Return the [x, y] coordinate for the center point of the cell that contains the specified text.  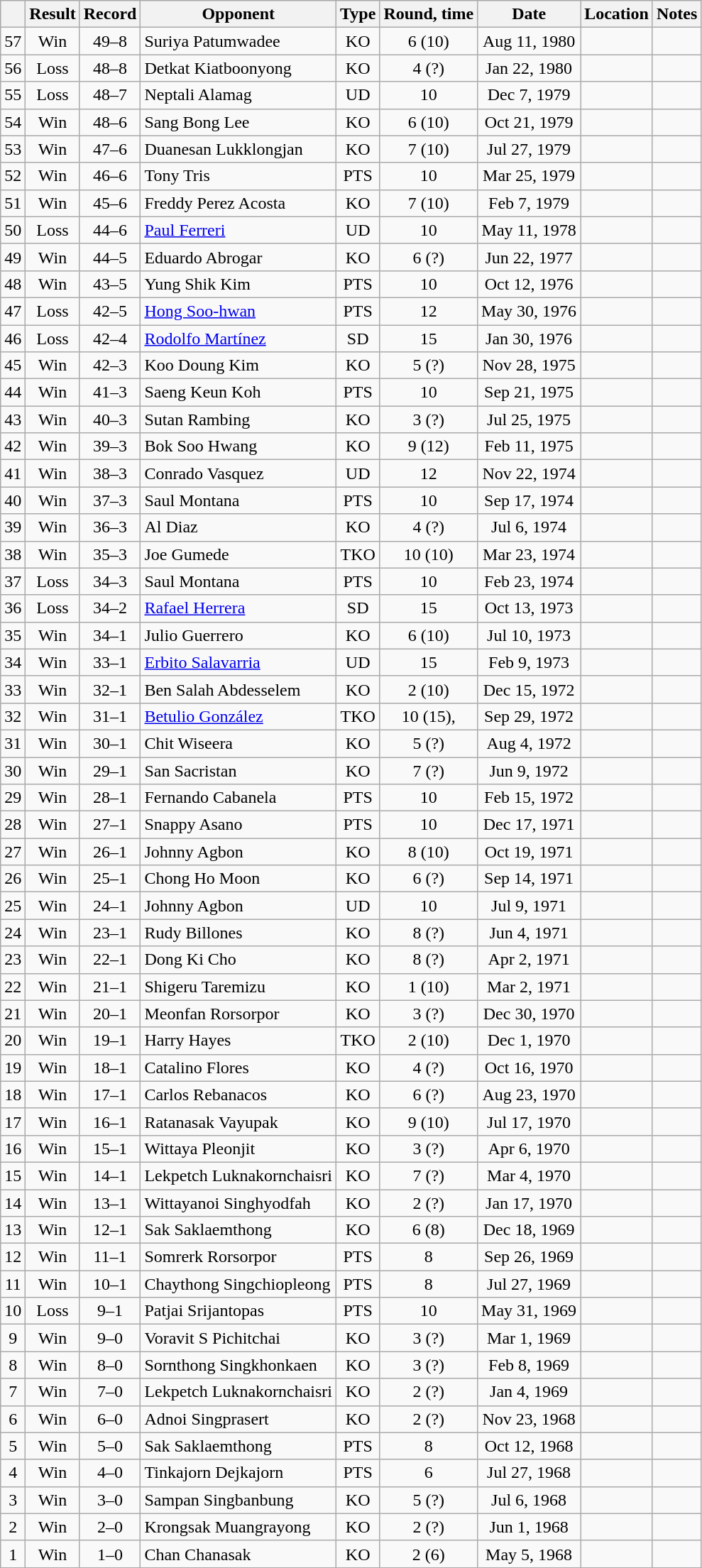
46 [13, 339]
San Sacristan [238, 770]
10 (10) [429, 554]
Feb 11, 1975 [530, 446]
Rafael Herrera [238, 608]
Jun 1, 1968 [530, 1527]
21–1 [110, 987]
Patjai Srijantopas [238, 1311]
Jan 30, 1976 [530, 339]
28–1 [110, 798]
Bok Soo Hwang [238, 446]
Location [617, 14]
8–0 [110, 1365]
Dec 18, 1969 [530, 1230]
Feb 23, 1974 [530, 581]
31–1 [110, 716]
Jul 6, 1968 [530, 1500]
Sep 14, 1971 [530, 879]
Sutan Rambing [238, 420]
Nov 28, 1975 [530, 366]
50 [13, 230]
34 [13, 662]
13–1 [110, 1203]
Chit Wiseera [238, 743]
Type [358, 14]
Mar 2, 1971 [530, 987]
Julio Guerrero [238, 635]
Jan 17, 1970 [530, 1203]
30 [13, 770]
Adnoi Singprasert [238, 1419]
51 [13, 203]
35 [13, 635]
38 [13, 554]
Dec 17, 1971 [530, 825]
39 [13, 527]
9–0 [110, 1338]
6 (8) [429, 1230]
54 [13, 122]
5–0 [110, 1446]
Neptali Alamag [238, 95]
5 [13, 1446]
Apr 2, 1971 [530, 960]
Oct 21, 1979 [530, 122]
22–1 [110, 960]
56 [13, 68]
Ben Salah Abdesselem [238, 689]
Sep 26, 1969 [530, 1257]
31 [13, 743]
7 [13, 1392]
45–6 [110, 203]
Oct 16, 1970 [530, 1068]
48–7 [110, 95]
9–1 [110, 1311]
Wittayanoi Singhyodfah [238, 1203]
42–5 [110, 311]
May 5, 1968 [530, 1554]
14–1 [110, 1175]
4–0 [110, 1473]
Mar 23, 1974 [530, 554]
8 (10) [429, 852]
24 [13, 933]
Feb 7, 1979 [530, 203]
Sep 29, 1972 [530, 716]
Aug 4, 1972 [530, 743]
Jun 9, 1972 [530, 770]
37 [13, 581]
Nov 23, 1968 [530, 1419]
Al Diaz [238, 527]
14 [13, 1203]
Aug 11, 1980 [530, 41]
Erbito Salavarria [238, 662]
28 [13, 825]
37–3 [110, 500]
48–8 [110, 68]
Jan 4, 1969 [530, 1392]
Sornthong Singkhonkaen [238, 1365]
Shigeru Taremizu [238, 987]
4 [13, 1473]
May 30, 1976 [530, 311]
46–6 [110, 176]
Oct 13, 1973 [530, 608]
Dong Ki Cho [238, 960]
Oct 19, 1971 [530, 852]
12–1 [110, 1230]
Sang Bong Lee [238, 122]
48–6 [110, 122]
32–1 [110, 689]
Dec 7, 1979 [530, 95]
23–1 [110, 933]
27–1 [110, 825]
Tony Tris [238, 176]
40 [13, 500]
Jul 17, 1970 [530, 1122]
Jul 27, 1979 [530, 149]
16–1 [110, 1122]
Jul 10, 1973 [530, 635]
Feb 9, 1973 [530, 662]
Jun 4, 1971 [530, 933]
Koo Doung Kim [238, 366]
Joe Gumede [238, 554]
Fernando Cabanela [238, 798]
34–3 [110, 581]
Jul 27, 1968 [530, 1473]
Opponent [238, 14]
34–2 [110, 608]
Feb 15, 1972 [530, 798]
20–1 [110, 1014]
3 [13, 1500]
Freddy Perez Acosta [238, 203]
Catalino Flores [238, 1068]
Sep 21, 1975 [530, 393]
19–1 [110, 1041]
52 [13, 176]
33 [13, 689]
Record [110, 14]
1–0 [110, 1554]
Rodolfo Martínez [238, 339]
Chong Ho Moon [238, 879]
Feb 8, 1969 [530, 1365]
55 [13, 95]
57 [13, 41]
16 [13, 1148]
Dec 1, 1970 [530, 1041]
Paul Ferreri [238, 230]
22 [13, 987]
17 [13, 1122]
Mar 1, 1969 [530, 1338]
41–3 [110, 393]
35–3 [110, 554]
Oct 12, 1976 [530, 284]
Oct 12, 1968 [530, 1446]
36–3 [110, 527]
2 (6) [429, 1554]
11–1 [110, 1257]
17–1 [110, 1095]
Result [53, 14]
13 [13, 1230]
2 [13, 1527]
6–0 [110, 1419]
Snappy Asano [238, 825]
42–3 [110, 366]
1 [13, 1554]
Saeng Keun Koh [238, 393]
3–0 [110, 1500]
9 [13, 1338]
Jun 22, 1977 [530, 257]
Nov 22, 1974 [530, 473]
43–5 [110, 284]
Yung Shik Kim [238, 284]
Meonfan Rorsorpor [238, 1014]
Wittaya Pleonjit [238, 1148]
38–3 [110, 473]
7–0 [110, 1392]
Mar 4, 1970 [530, 1175]
May 31, 1969 [530, 1311]
Chan Chanasak [238, 1554]
42–4 [110, 339]
23 [13, 960]
Jul 25, 1975 [530, 420]
Mar 25, 1979 [530, 176]
29 [13, 798]
24–1 [110, 906]
9 (12) [429, 446]
44–5 [110, 257]
49 [13, 257]
44–6 [110, 230]
2–0 [110, 1527]
47 [13, 311]
Apr 6, 1970 [530, 1148]
9 (10) [429, 1122]
Rudy Billones [238, 933]
53 [13, 149]
May 11, 1978 [530, 230]
Sep 17, 1974 [530, 500]
Chaythong Singchiopleong [238, 1284]
Aug 23, 1970 [530, 1095]
48 [13, 284]
19 [13, 1068]
43 [13, 420]
10–1 [110, 1284]
Betulio González [238, 716]
25 [13, 906]
Date [530, 14]
47–6 [110, 149]
Detkat Kiatboonyong [238, 68]
33–1 [110, 662]
44 [13, 393]
34–1 [110, 635]
Conrado Vasquez [238, 473]
39–3 [110, 446]
15–1 [110, 1148]
Round, time [429, 14]
26–1 [110, 852]
Suriya Patumwadee [238, 41]
40–3 [110, 420]
Somrerk Rorsorpor [238, 1257]
18–1 [110, 1068]
21 [13, 1014]
29–1 [110, 770]
30–1 [110, 743]
Notes [676, 14]
27 [13, 852]
Voravit S Pichitchai [238, 1338]
Krongsak Muangrayong [238, 1527]
20 [13, 1041]
Jul 9, 1971 [530, 906]
18 [13, 1095]
1 (10) [429, 987]
Tinkajorn Dejkajorn [238, 1473]
36 [13, 608]
11 [13, 1284]
25–1 [110, 879]
Dec 15, 1972 [530, 689]
32 [13, 716]
Duanesan Lukklongjan [238, 149]
Ratanasak Vayupak [238, 1122]
Harry Hayes [238, 1041]
10 (15), [429, 716]
45 [13, 366]
26 [13, 879]
Jan 22, 1980 [530, 68]
Jul 27, 1969 [530, 1284]
Hong Soo-hwan [238, 311]
Dec 30, 1970 [530, 1014]
Jul 6, 1974 [530, 527]
Carlos Rebanacos [238, 1095]
41 [13, 473]
42 [13, 446]
Sampan Singbanbung [238, 1500]
49–8 [110, 41]
Eduardo Abrogar [238, 257]
